Detect which cell encompasses the target text, then output its [X, Y] center coordinate. 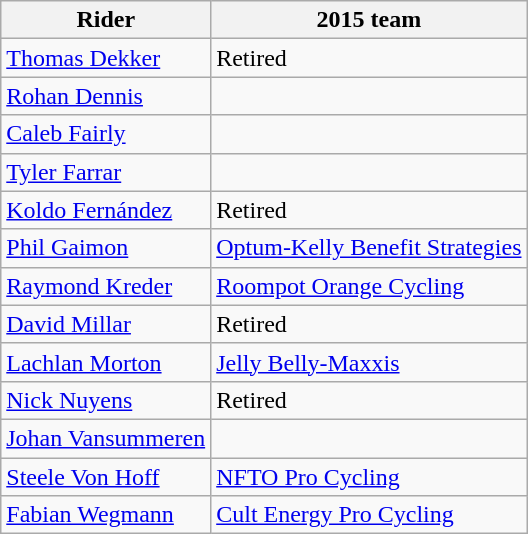
Optum-Kelly Benefit Strategies [369, 248]
Thomas Dekker [106, 58]
NFTO Pro Cycling [369, 477]
Caleb Fairly [106, 134]
Cult Energy Pro Cycling [369, 515]
Raymond Kreder [106, 286]
Johan Vansummeren [106, 438]
Tyler Farrar [106, 172]
Lachlan Morton [106, 362]
Koldo Fernández [106, 210]
Jelly Belly-Maxxis [369, 362]
Rider [106, 20]
Rohan Dennis [106, 96]
David Millar [106, 324]
2015 team [369, 20]
Steele Von Hoff [106, 477]
Phil Gaimon [106, 248]
Fabian Wegmann [106, 515]
Nick Nuyens [106, 400]
Roompot Orange Cycling [369, 286]
